Determine the (X, Y) coordinate at the center of the cell enclosing the given text.  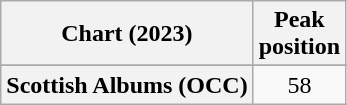
Scottish Albums (OCC) (127, 85)
Chart (2023) (127, 34)
Peakposition (299, 34)
58 (299, 85)
